Pinpoint the cell where the given text exists, returning its [x, y] midpoint coordinate. 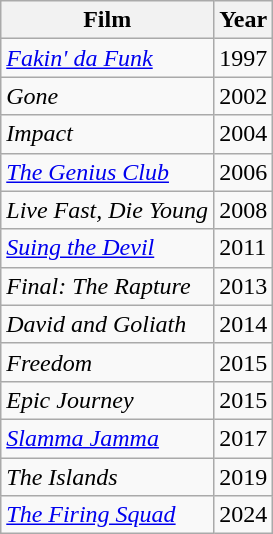
2008 [244, 210]
2004 [244, 134]
The Firing Squad [108, 515]
The Genius Club [108, 172]
2014 [244, 324]
Film [108, 20]
Fakin' da Funk [108, 58]
2024 [244, 515]
Slamma Jamma [108, 438]
David and Goliath [108, 324]
2006 [244, 172]
Freedom [108, 362]
Epic Journey [108, 400]
Gone [108, 96]
Year [244, 20]
2019 [244, 477]
2011 [244, 248]
The Islands [108, 477]
1997 [244, 58]
Suing the Devil [108, 248]
2017 [244, 438]
2002 [244, 96]
Live Fast, Die Young [108, 210]
Final: The Rapture [108, 286]
2013 [244, 286]
Impact [108, 134]
